Find where the given text appears and provide that cell's center as (X, Y) coordinate. 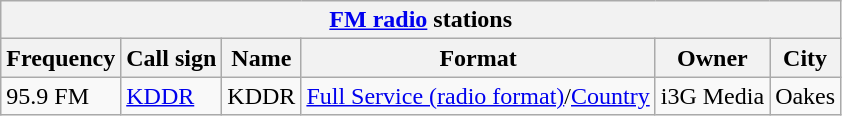
Full Service (radio format)/Country (478, 96)
Format (478, 58)
Name (262, 58)
Frequency (61, 58)
Call sign (172, 58)
City (806, 58)
Owner (712, 58)
Oakes (806, 96)
95.9 FM (61, 96)
i3G Media (712, 96)
FM radio stations (421, 20)
